Search for the cell housing the specified text and yield its [x, y] center coordinate. 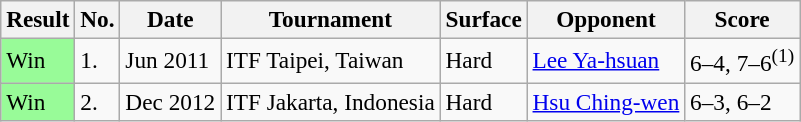
Hsu Ching-wen [606, 101]
ITF Jakarta, Indonesia [331, 101]
Score [742, 19]
Dec 2012 [170, 101]
Result [38, 19]
ITF Taipei, Taiwan [331, 60]
Jun 2011 [170, 60]
No. [98, 19]
Opponent [606, 19]
Lee Ya-hsuan [606, 60]
Surface [484, 19]
2. [98, 101]
1. [98, 60]
6–3, 6–2 [742, 101]
Tournament [331, 19]
Date [170, 19]
6–4, 7–6(1) [742, 60]
